Search for the cell housing the specified text and yield its [x, y] center coordinate. 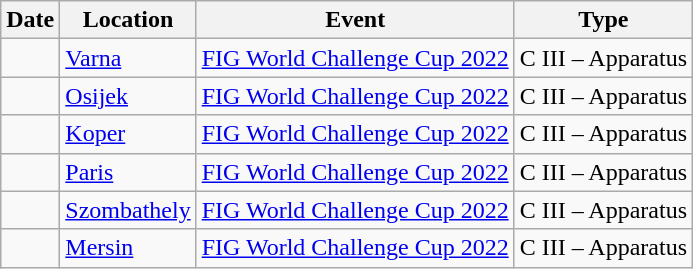
Varna [128, 58]
Mersin [128, 248]
Paris [128, 172]
Koper [128, 134]
Szombathely [128, 210]
Date [30, 20]
Event [355, 20]
Osijek [128, 96]
Location [128, 20]
Type [603, 20]
